Locate the cell with the specified text and output its (x, y) center coordinate. 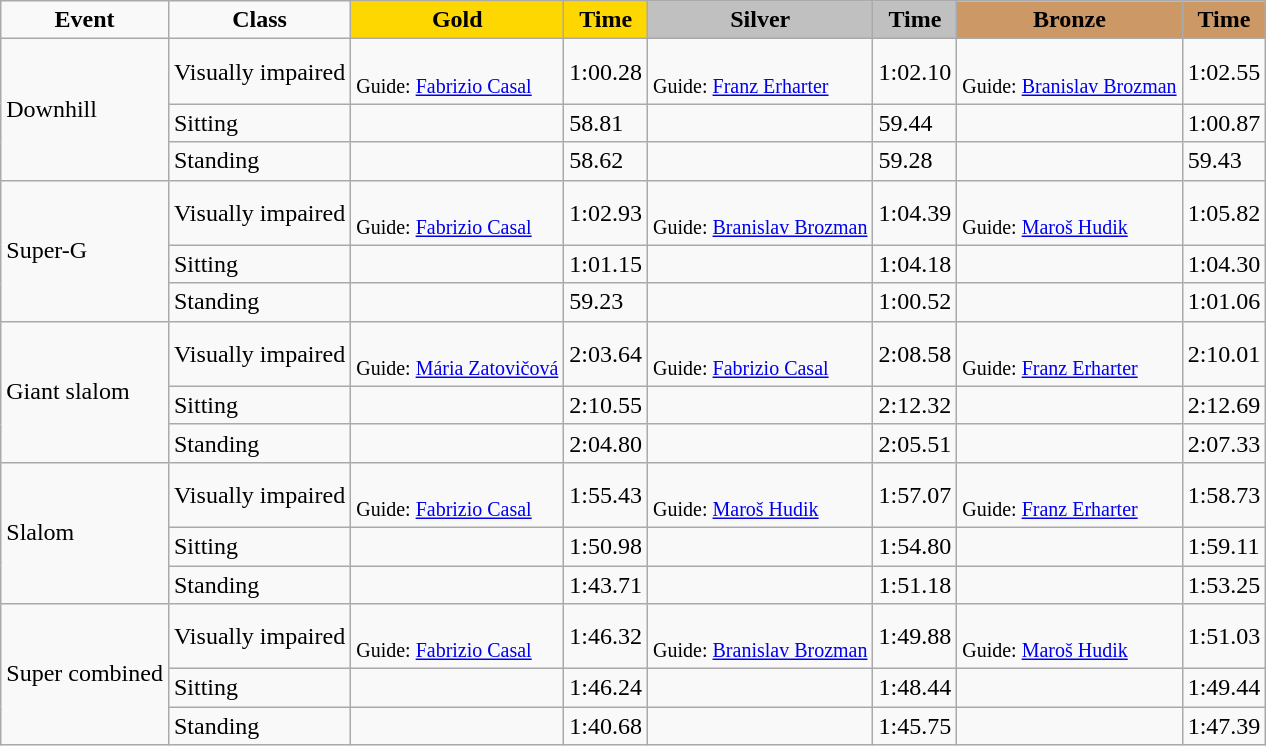
1:48.44 (915, 688)
1:02.93 (606, 212)
1:04.30 (1224, 264)
58.81 (606, 123)
1:00.87 (1224, 123)
1:53.25 (1224, 585)
59.23 (606, 302)
1:47.39 (1224, 726)
2:10.55 (606, 405)
2:12.32 (915, 405)
1:04.18 (915, 264)
1:04.39 (915, 212)
1:45.75 (915, 726)
2:08.58 (915, 354)
Silver (760, 20)
58.62 (606, 161)
2:04.80 (606, 443)
1:50.98 (606, 546)
1:54.80 (915, 546)
1:55.43 (606, 494)
Event (85, 20)
1:00.52 (915, 302)
Super combined (85, 674)
2:07.33 (1224, 443)
1:57.07 (915, 494)
1:46.24 (606, 688)
Guide: Mária Zatovičová (458, 354)
1:58.73 (1224, 494)
2:05.51 (915, 443)
Class (259, 20)
59.44 (915, 123)
1:49.44 (1224, 688)
1:46.32 (606, 636)
1:02.55 (1224, 72)
Slalom (85, 532)
1:51.18 (915, 585)
Gold (458, 20)
Giant slalom (85, 392)
1:01.15 (606, 264)
1:00.28 (606, 72)
1:43.71 (606, 585)
1:02.10 (915, 72)
59.28 (915, 161)
Super-G (85, 250)
2:10.01 (1224, 354)
1:01.06 (1224, 302)
1:59.11 (1224, 546)
1:49.88 (915, 636)
1:51.03 (1224, 636)
Downhill (85, 110)
1:05.82 (1224, 212)
59.43 (1224, 161)
Bronze (1070, 20)
1:40.68 (606, 726)
2:12.69 (1224, 405)
2:03.64 (606, 354)
